Capture the cell that displays the provided text and extract its (X, Y) central coordinate. 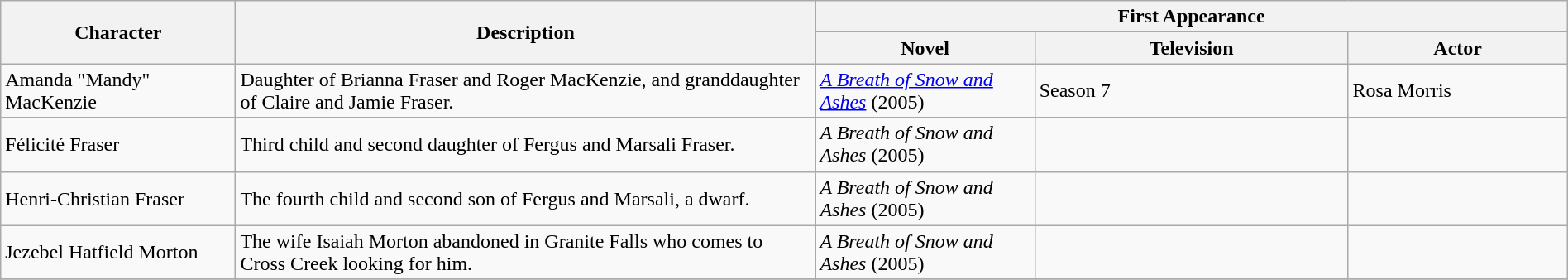
Character (118, 32)
Daughter of Brianna Fraser and Roger MacKenzie, and granddaughter of Claire and Jamie Fraser. (526, 91)
Jezebel Hatfield Morton (118, 252)
Television (1191, 48)
Description (526, 32)
Third child and second daughter of Fergus and Marsali Fraser. (526, 144)
First Appearance (1191, 17)
Henri-Christian Fraser (118, 199)
Amanda "Mandy" MacKenzie (118, 91)
The wife Isaiah Morton abandoned in Granite Falls who comes to Cross Creek looking for him. (526, 252)
Rosa Morris (1457, 91)
Félicité Fraser (118, 144)
The fourth child and second son of Fergus and Marsali, a dwarf. (526, 199)
Novel (925, 48)
Season 7 (1191, 91)
Actor (1457, 48)
